Extract the [X, Y] coordinate from the center of the cell holding the provided text.  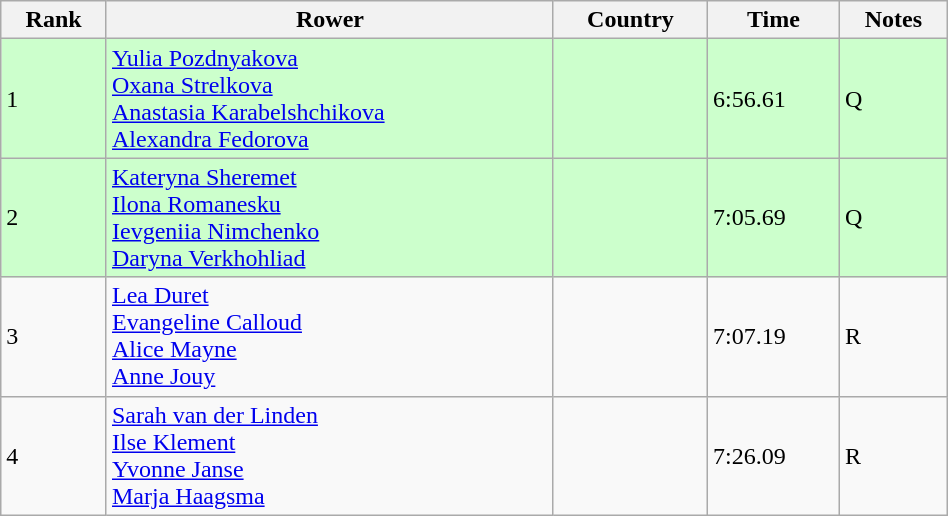
3 [54, 336]
2 [54, 218]
Rower [330, 20]
7:05.69 [773, 218]
7:07.19 [773, 336]
Time [773, 20]
Lea DuretEvangeline CalloudAlice MayneAnne Jouy [330, 336]
Rank [54, 20]
6:56.61 [773, 98]
1 [54, 98]
Kateryna SheremetIlona RomaneskuIevgeniia NimchenkoDaryna Verkhohliad [330, 218]
7:26.09 [773, 456]
Notes [893, 20]
4 [54, 456]
Sarah van der LindenIlse KlementYvonne JanseMarja Haagsma [330, 456]
Country [630, 20]
Yulia PozdnyakovaOxana StrelkovaAnastasia KarabelshchikovaAlexandra Fedorova [330, 98]
